Search for the cell housing the specified text and yield its (x, y) center coordinate. 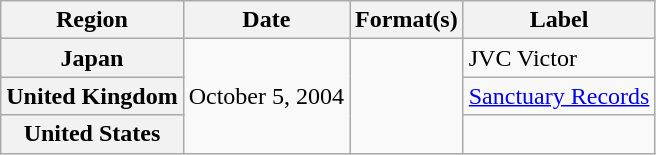
Sanctuary Records (559, 96)
JVC Victor (559, 58)
United States (92, 134)
United Kingdom (92, 96)
October 5, 2004 (266, 96)
Label (559, 20)
Date (266, 20)
Region (92, 20)
Format(s) (407, 20)
Japan (92, 58)
